Detect which cell encompasses the target text, then output its [x, y] center coordinate. 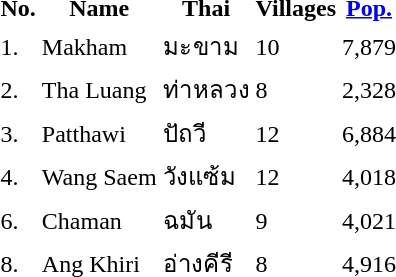
Makham [99, 46]
Patthawi [99, 133]
ท่าหลวง [206, 90]
วังแซ้ม [206, 176]
9 [296, 220]
ฉมัน [206, 220]
Wang Saem [99, 176]
10 [296, 46]
8 [296, 90]
มะขาม [206, 46]
Chaman [99, 220]
ปัถวี [206, 133]
Tha Luang [99, 90]
